Pinpoint the cell where the given text exists, returning its (X, Y) midpoint coordinate. 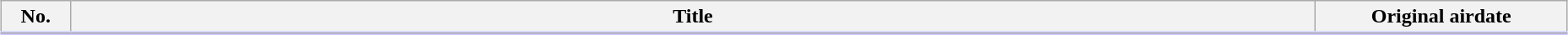
Title (693, 17)
No. (35, 17)
Original airdate (1441, 17)
